Search for the cell housing the specified text and yield its (X, Y) center coordinate. 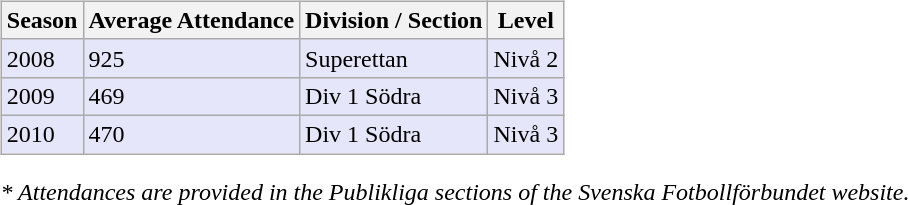
Nivå 2 (526, 58)
925 (192, 58)
470 (192, 134)
2010 (42, 134)
Division / Section (394, 20)
Superettan (394, 58)
Average Attendance (192, 20)
2009 (42, 96)
Level (526, 20)
Season (42, 20)
469 (192, 96)
2008 (42, 58)
